Identify which cell holds the provided text, then report its [x, y] central coordinate. 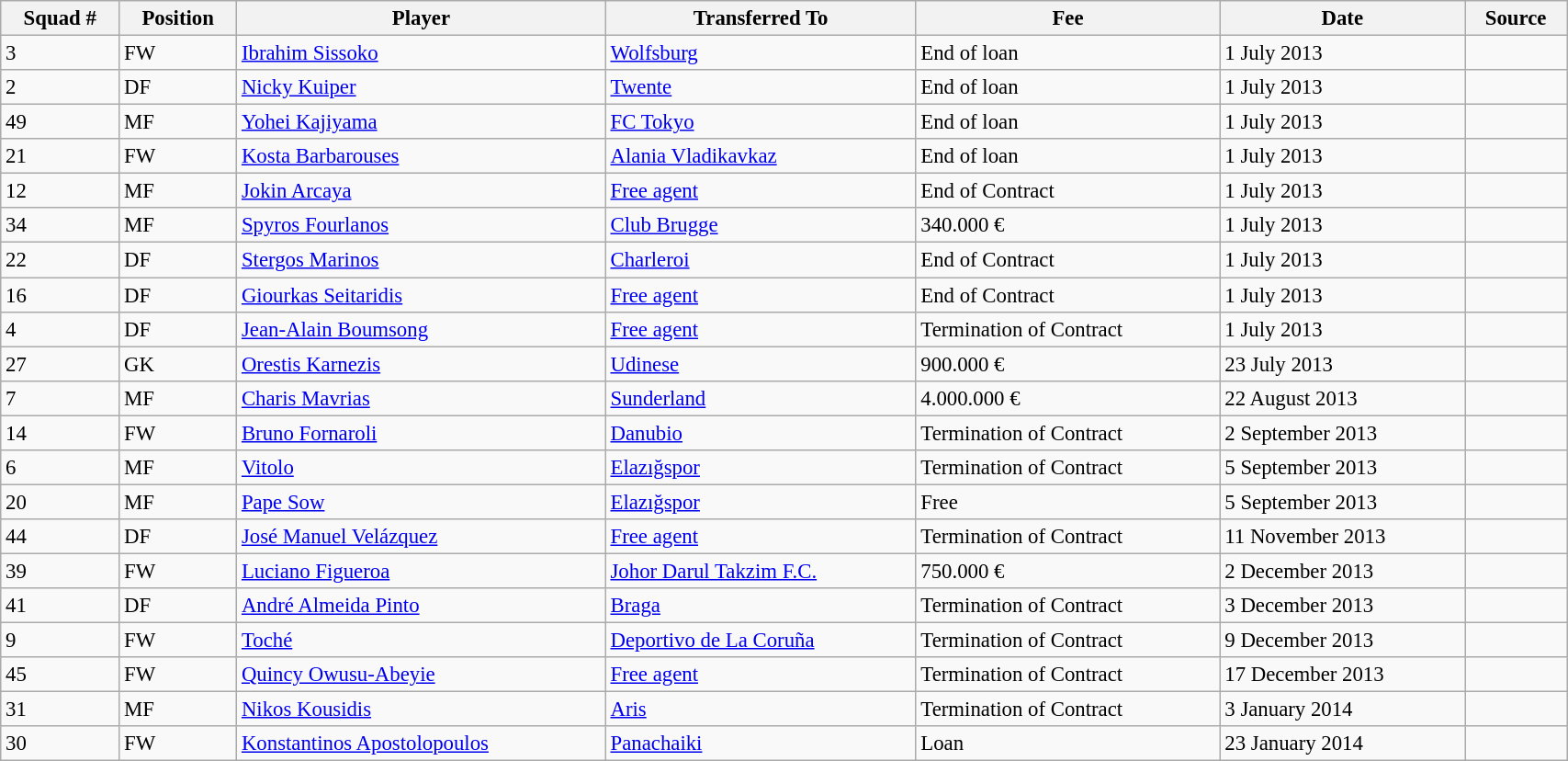
Wolfsburg [761, 53]
Player [422, 18]
Nikos Kousidis [422, 710]
2 September 2013 [1343, 433]
Alania Vladikavkaz [761, 156]
20 [61, 502]
Danubio [761, 433]
3 December 2013 [1343, 606]
Date [1343, 18]
Bruno Fornaroli [422, 433]
41 [61, 606]
6 [61, 468]
Yohei Kajiyama [422, 122]
Position [178, 18]
GK [178, 364]
12 [61, 191]
9 [61, 641]
4 [61, 329]
Udinese [761, 364]
3 [61, 53]
30 [61, 744]
49 [61, 122]
9 December 2013 [1343, 641]
Nicky Kuiper [422, 87]
900.000 € [1067, 364]
Jean-Alain Boumsong [422, 329]
Konstantinos Apostolopoulos [422, 744]
22 August 2013 [1343, 398]
39 [61, 571]
23 January 2014 [1343, 744]
Loan [1067, 744]
José Manuel Velázquez [422, 537]
Quincy Owusu-Abeyie [422, 675]
Giourkas Seitaridis [422, 295]
Kosta Barbarouses [422, 156]
Source [1516, 18]
Jokin Arcaya [422, 191]
11 November 2013 [1343, 537]
22 [61, 260]
17 December 2013 [1343, 675]
Pape Sow [422, 502]
Aris [761, 710]
7 [61, 398]
Squad # [61, 18]
Braga [761, 606]
Luciano Figueroa [422, 571]
45 [61, 675]
Transferred To [761, 18]
23 July 2013 [1343, 364]
16 [61, 295]
Panachaiki [761, 744]
Club Brugge [761, 225]
Toché [422, 641]
Orestis Karnezis [422, 364]
4.000.000 € [1067, 398]
FC Tokyo [761, 122]
3 January 2014 [1343, 710]
2 [61, 87]
Charis Mavrias [422, 398]
Ibrahim Sissoko [422, 53]
Stergos Marinos [422, 260]
Deportivo de La Coruña [761, 641]
Twente [761, 87]
Sunderland [761, 398]
750.000 € [1067, 571]
Fee [1067, 18]
Spyros Fourlanos [422, 225]
34 [61, 225]
Charleroi [761, 260]
27 [61, 364]
Vitolo [422, 468]
21 [61, 156]
Johor Darul Takzim F.C. [761, 571]
31 [61, 710]
Free [1067, 502]
44 [61, 537]
340.000 € [1067, 225]
14 [61, 433]
André Almeida Pinto [422, 606]
2 December 2013 [1343, 571]
